Detect which cell encompasses the target text, then output its [X, Y] center coordinate. 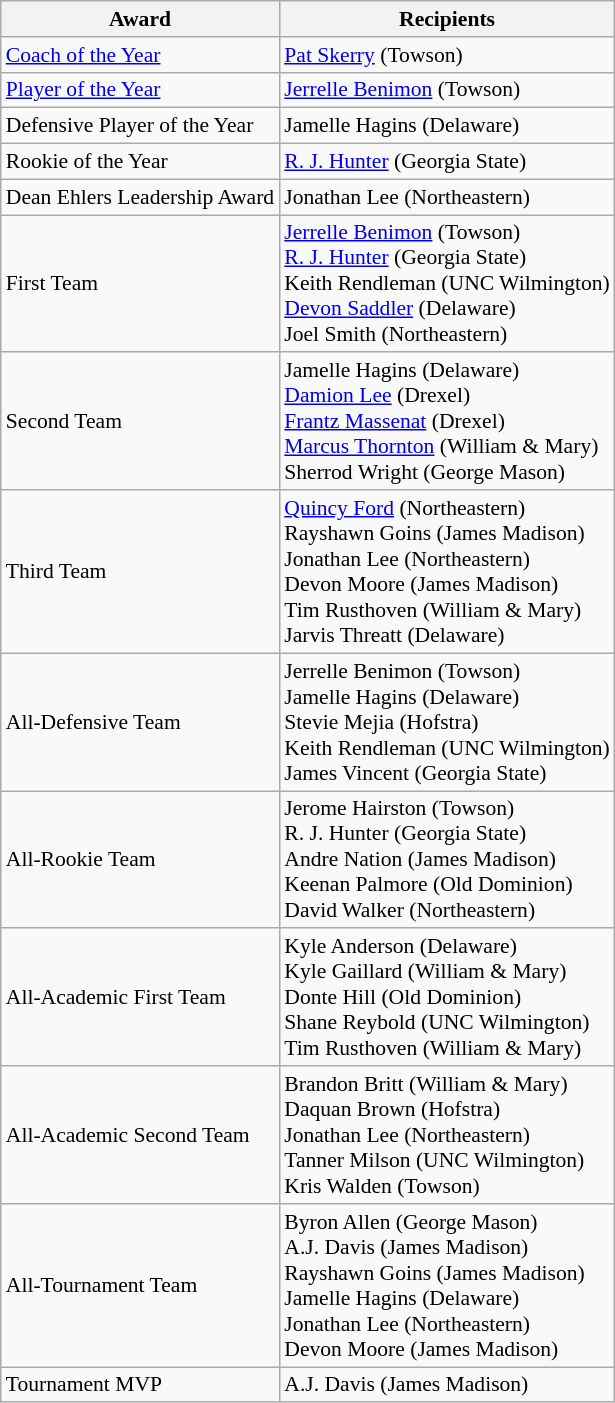
Jerrelle Benimon (Towson) R. J. Hunter (Georgia State) Keith Rendleman (UNC Wilmington) Devon Saddler (Delaware) Joel Smith (Northeastern) [447, 284]
All-Tournament Team [140, 1286]
A.J. Davis (James Madison) [447, 1385]
Jerome Hairston (Towson) R. J. Hunter (Georgia State) Andre Nation (James Madison) Keenan Palmore (Old Dominion) David Walker (Northeastern) [447, 860]
Rookie of the Year [140, 162]
Recipients [447, 19]
Tournament MVP [140, 1385]
Award [140, 19]
All-Defensive Team [140, 722]
Jerrelle Benimon (Towson) [447, 90]
Dean Ehlers Leadership Award [140, 197]
Brandon Britt (William & Mary) Daquan Brown (Hofstra) Jonathan Lee (Northeastern) Tanner Milson (UNC Wilmington) Kris Walden (Towson) [447, 1135]
Kyle Anderson (Delaware) Kyle Gaillard (William & Mary) Donte Hill (Old Dominion) Shane Reybold (UNC Wilmington) Tim Rusthoven (William & Mary) [447, 998]
All-Academic First Team [140, 998]
All-Rookie Team [140, 860]
All-Academic Second Team [140, 1135]
Jerrelle Benimon (Towson) Jamelle Hagins (Delaware) Stevie Mejia (Hofstra) Keith Rendleman (UNC Wilmington) James Vincent (Georgia State) [447, 722]
Pat Skerry (Towson) [447, 55]
Second Team [140, 422]
Coach of the Year [140, 55]
Player of the Year [140, 90]
Jamelle Hagins (Delaware) Damion Lee (Drexel) Frantz Massenat (Drexel) Marcus Thornton (William & Mary) Sherrod Wright (George Mason) [447, 422]
Jamelle Hagins (Delaware) [447, 126]
Defensive Player of the Year [140, 126]
First Team [140, 284]
R. J. Hunter (Georgia State) [447, 162]
Third Team [140, 572]
Jonathan Lee (Northeastern) [447, 197]
